Scan for the cell matching the given text and deliver its [x, y] coordinate at center. 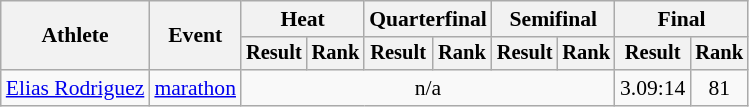
Athlete [76, 36]
Heat [302, 19]
81 [719, 88]
Elias Rodriguez [76, 88]
marathon [195, 88]
n/a [428, 88]
Quarterfinal [428, 19]
Event [195, 36]
3.09:14 [652, 88]
Final [682, 19]
Semifinal [554, 19]
